For the text-containing cell, return its midpoint in [x, y] coordinate format. 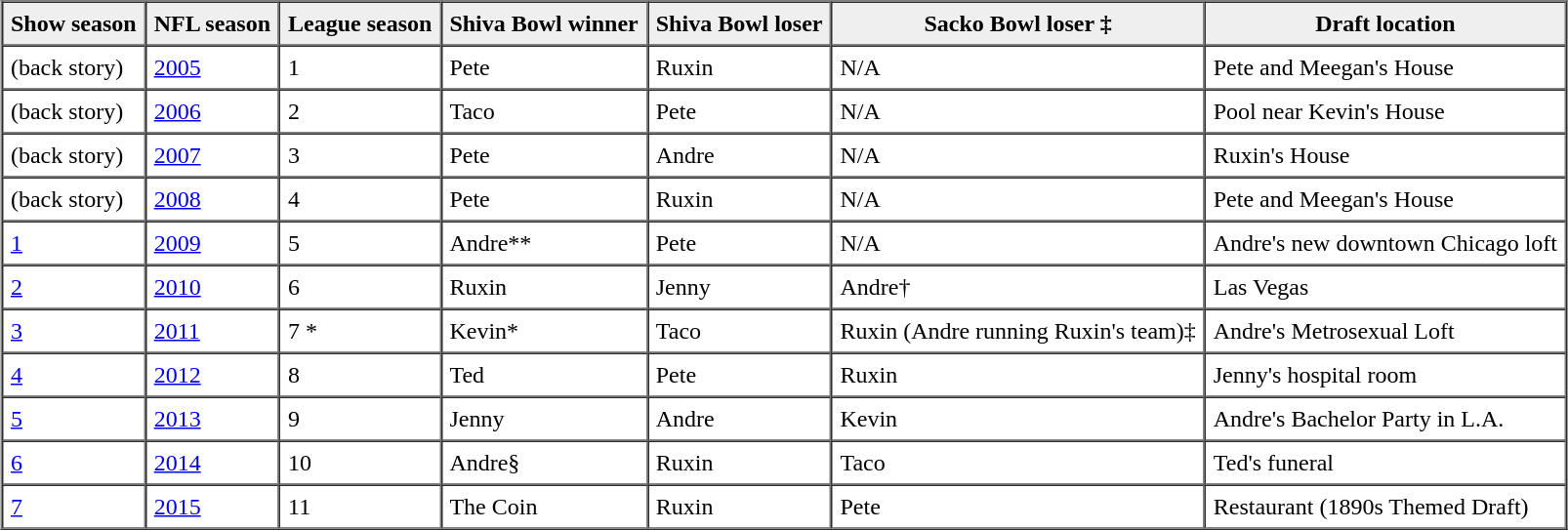
Show season [74, 23]
2008 [213, 199]
9 [359, 418]
2013 [213, 418]
Andre** [543, 242]
2014 [213, 463]
2005 [213, 66]
Andre† [1017, 287]
Kevin [1017, 418]
7 * [359, 330]
Andre's Metrosexual Loft [1385, 330]
Ted [543, 375]
Ruxin's House [1385, 154]
Draft location [1385, 23]
Shiva Bowl winner [543, 23]
Kevin* [543, 330]
Andre's new downtown Chicago loft [1385, 242]
Restaurant (1890s Themed Draft) [1385, 506]
7 [74, 506]
2006 [213, 111]
Jenny's hospital room [1385, 375]
2009 [213, 242]
League season [359, 23]
Shiva Bowl loser [740, 23]
2007 [213, 154]
Las Vegas [1385, 287]
2010 [213, 287]
Ruxin (Andre running Ruxin's team)‡ [1017, 330]
8 [359, 375]
2011 [213, 330]
Sacko Bowl loser ‡ [1017, 23]
The Coin [543, 506]
NFL season [213, 23]
2015 [213, 506]
Pool near Kevin's House [1385, 111]
2012 [213, 375]
11 [359, 506]
Andre§ [543, 463]
Ted's funeral [1385, 463]
10 [359, 463]
Andre's Bachelor Party in L.A. [1385, 418]
